Find where the given text appears and provide that cell's center as [x, y] coordinate. 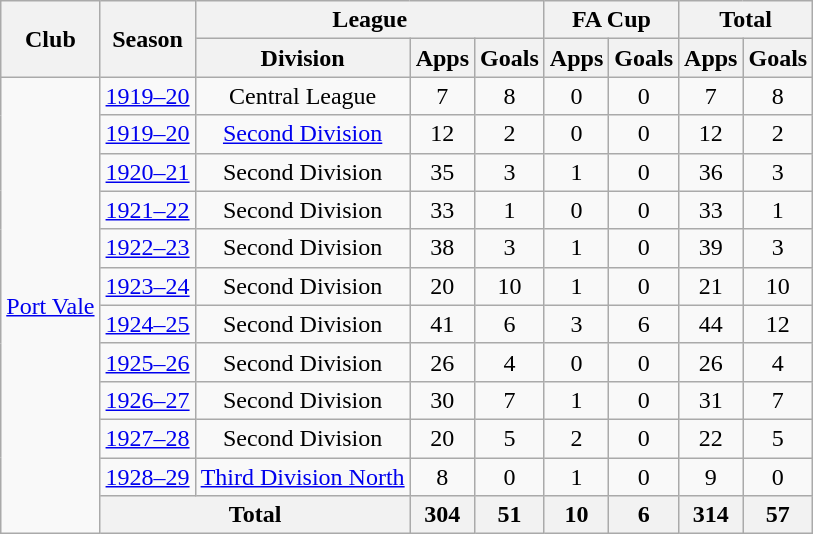
38 [442, 248]
Port Vale [50, 306]
Club [50, 39]
304 [442, 515]
44 [711, 324]
1921–22 [148, 210]
41 [442, 324]
League [370, 20]
1920–21 [148, 172]
1928–29 [148, 477]
35 [442, 172]
39 [711, 248]
21 [711, 286]
1926–27 [148, 400]
1924–25 [148, 324]
51 [510, 515]
1923–24 [148, 286]
31 [711, 400]
Central League [302, 96]
57 [778, 515]
36 [711, 172]
1927–28 [148, 438]
Division [302, 58]
1925–26 [148, 362]
1922–23 [148, 248]
9 [711, 477]
FA Cup [611, 20]
Third Division North [302, 477]
Season [148, 39]
22 [711, 438]
314 [711, 515]
30 [442, 400]
